Output the [x, y] coordinate of the center of the cell containing the given text.  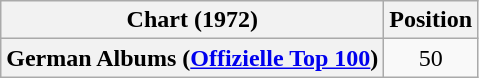
50 [431, 58]
Position [431, 20]
German Albums (Offizielle Top 100) [192, 58]
Chart (1972) [192, 20]
